Determine the (x, y) coordinate at the center of the cell enclosing the given text.  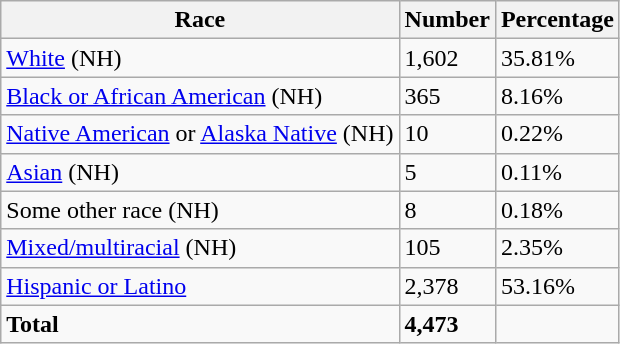
Hispanic or Latino (200, 286)
Percentage (557, 20)
Race (200, 20)
5 (447, 172)
53.16% (557, 286)
8.16% (557, 96)
Asian (NH) (200, 172)
2.35% (557, 248)
0.11% (557, 172)
Some other race (NH) (200, 210)
4,473 (447, 324)
35.81% (557, 58)
0.18% (557, 210)
Number (447, 20)
0.22% (557, 134)
8 (447, 210)
105 (447, 248)
Black or African American (NH) (200, 96)
1,602 (447, 58)
10 (447, 134)
Mixed/multiracial (NH) (200, 248)
365 (447, 96)
White (NH) (200, 58)
Native American or Alaska Native (NH) (200, 134)
2,378 (447, 286)
Total (200, 324)
